For the text-containing cell, return its midpoint in [x, y] coordinate format. 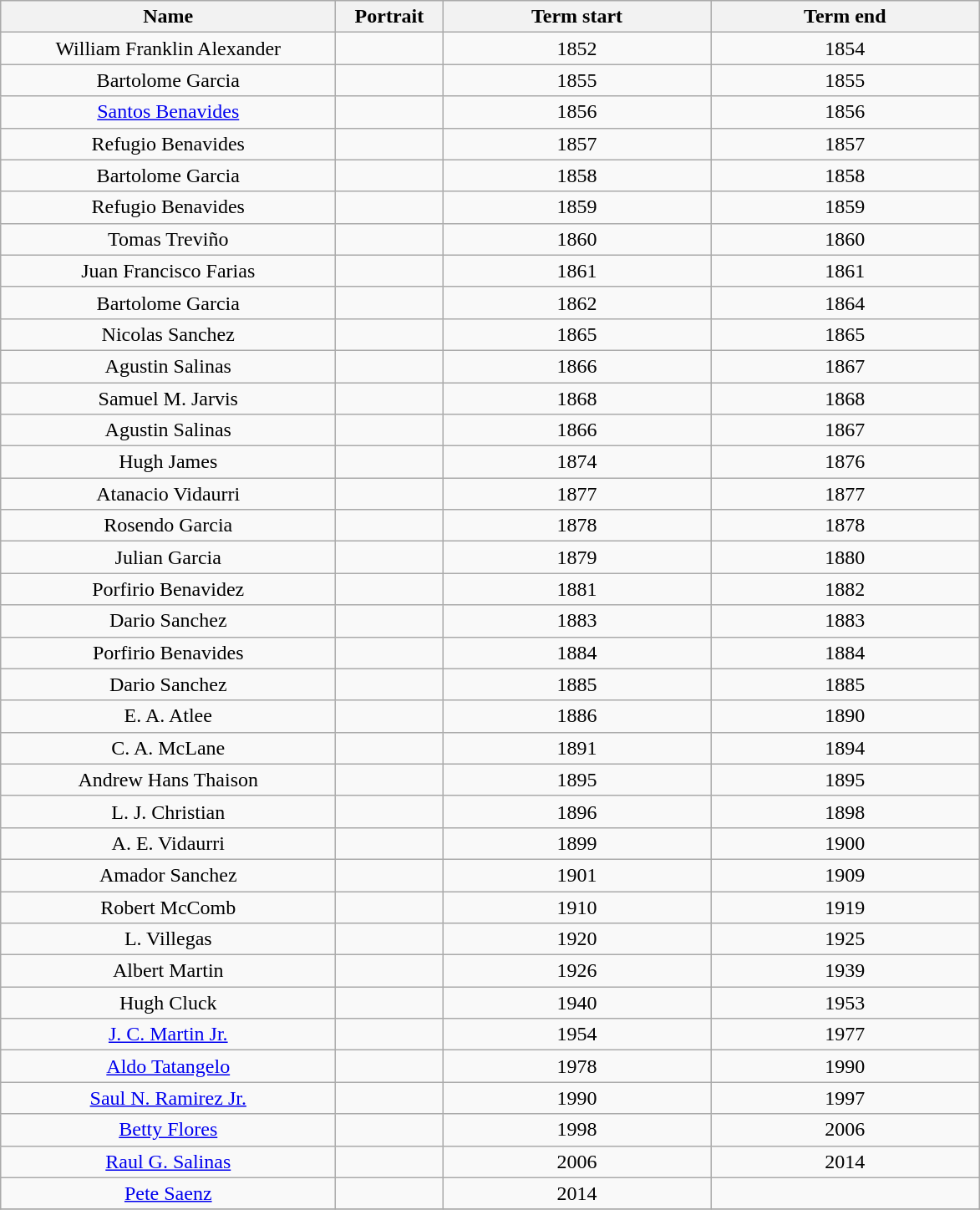
1890 [845, 716]
Samuel M. Jarvis [169, 399]
1898 [845, 811]
William Franklin Alexander [169, 48]
Juan Francisco Farias [169, 271]
Aldo Tatangelo [169, 1066]
1896 [576, 811]
1939 [845, 971]
1900 [845, 843]
Saul N. Ramirez Jr. [169, 1098]
1882 [845, 589]
Tomas Treviño [169, 239]
Name [169, 17]
Term start [576, 17]
1997 [845, 1098]
A. E. Vidaurri [169, 843]
Julian Garcia [169, 557]
C. A. McLane [169, 748]
1998 [576, 1130]
1862 [576, 302]
1852 [576, 48]
Porfirio Benavidez [169, 589]
1901 [576, 875]
1881 [576, 589]
L. J. Christian [169, 811]
1879 [576, 557]
Amador Sanchez [169, 875]
1977 [845, 1035]
Nicolas Sanchez [169, 334]
Rosendo Garcia [169, 526]
Albert Martin [169, 971]
Santos Benavides [169, 112]
E. A. Atlee [169, 716]
1891 [576, 748]
1920 [576, 939]
Portrait [389, 17]
1953 [845, 1003]
Raul G. Salinas [169, 1162]
1940 [576, 1003]
Betty Flores [169, 1130]
Term end [845, 17]
J. C. Martin Jr. [169, 1035]
1909 [845, 875]
1886 [576, 716]
1864 [845, 302]
Hugh James [169, 462]
Robert McComb [169, 907]
1926 [576, 971]
Atanacio Vidaurri [169, 494]
1919 [845, 907]
1874 [576, 462]
1899 [576, 843]
L. Villegas [169, 939]
Pete Saenz [169, 1193]
Hugh Cluck [169, 1003]
1910 [576, 907]
1954 [576, 1035]
1978 [576, 1066]
1894 [845, 748]
1880 [845, 557]
Porfirio Benavides [169, 653]
Andrew Hans Thaison [169, 780]
1854 [845, 48]
1925 [845, 939]
1876 [845, 462]
